Provide the [x, y] coordinate of the cell's center where the given text is located.  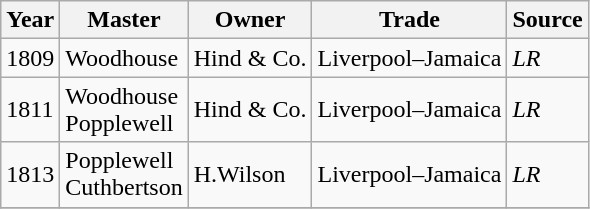
WoodhousePopplewell [124, 110]
1811 [30, 110]
Source [548, 20]
H.Wilson [250, 174]
Woodhouse [124, 58]
Master [124, 20]
1813 [30, 174]
1809 [30, 58]
Trade [410, 20]
Year [30, 20]
PopplewellCuthbertson [124, 174]
Owner [250, 20]
